For the text-containing cell, return its midpoint in [X, Y] coordinate format. 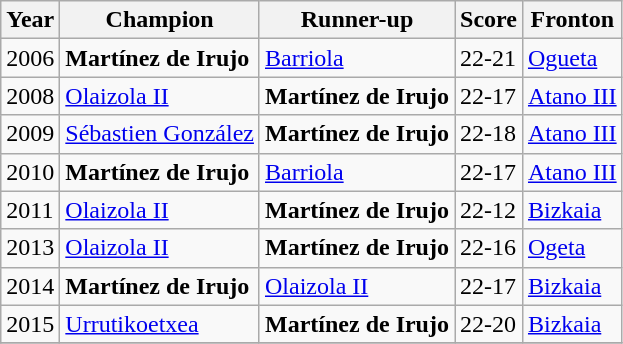
Champion [160, 20]
2014 [30, 286]
22-21 [488, 58]
2008 [30, 96]
22-12 [488, 210]
2006 [30, 58]
Score [488, 20]
2015 [30, 324]
2010 [30, 172]
2009 [30, 134]
Sébastien González [160, 134]
22-20 [488, 324]
22-18 [488, 134]
Ogeta [572, 248]
Year [30, 20]
Fronton [572, 20]
2013 [30, 248]
Runner-up [356, 20]
2011 [30, 210]
22-16 [488, 248]
Ogueta [572, 58]
Urrutikoetxea [160, 324]
